Return [x, y] of the center of cell containing provided text 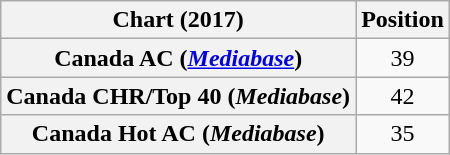
39 [403, 58]
Canada Hot AC (Mediabase) [178, 134]
Canada CHR/Top 40 (Mediabase) [178, 96]
42 [403, 96]
35 [403, 134]
Chart (2017) [178, 20]
Canada AC (Mediabase) [178, 58]
Position [403, 20]
